Extract the (x, y) coordinate from the center of the cell holding the provided text.  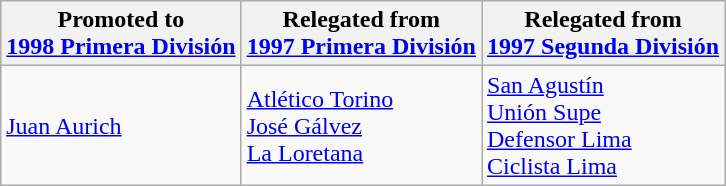
San Agustín Unión Supe Defensor Lima Ciclista Lima (604, 126)
Juan Aurich (121, 126)
Relegated from1997 Primera División (361, 34)
Promoted to1998 Primera División (121, 34)
Relegated from1997 Segunda División (604, 34)
Atlético Torino José Gálvez La Loretana (361, 126)
